Identify which cell holds the provided text, then report its [X, Y] central coordinate. 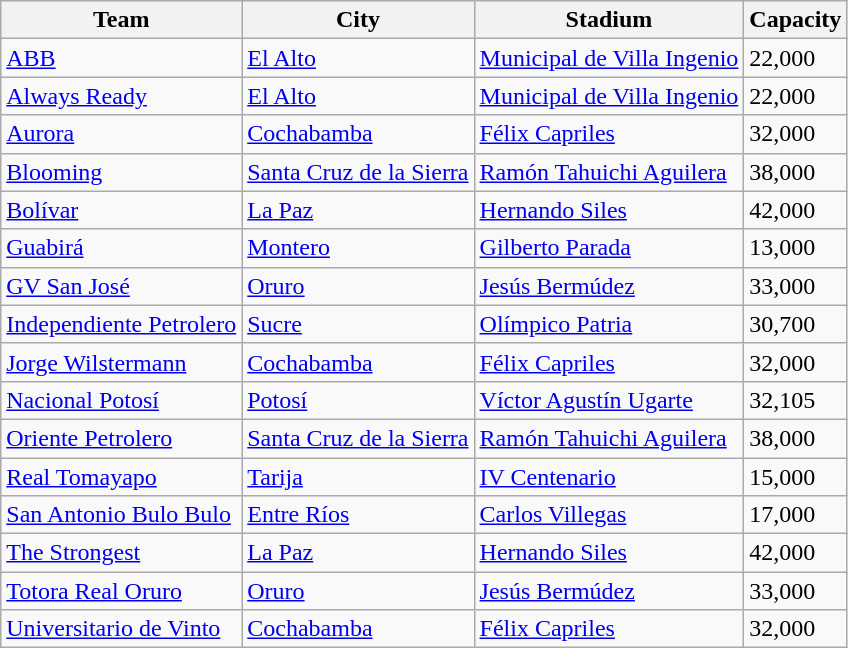
Blooming [122, 172]
Always Ready [122, 96]
City [358, 20]
Real Tomayapo [122, 477]
Totora Real Oruro [122, 591]
15,000 [796, 477]
The Strongest [122, 553]
Gilberto Parada [609, 248]
Guabirá [122, 248]
Montero [358, 248]
Entre Ríos [358, 515]
Capacity [796, 20]
ABB [122, 58]
Jorge Wilstermann [122, 362]
Oriente Petrolero [122, 438]
IV Centenario [609, 477]
Carlos Villegas [609, 515]
30,700 [796, 324]
Bolívar [122, 210]
Independiente Petrolero [122, 324]
Tarija [358, 477]
GV San José [122, 286]
Potosí [358, 400]
Team [122, 20]
Aurora [122, 134]
Universitario de Vinto [122, 629]
Víctor Agustín Ugarte [609, 400]
San Antonio Bulo Bulo [122, 515]
Sucre [358, 324]
Nacional Potosí [122, 400]
Olímpico Patria [609, 324]
Stadium [609, 20]
17,000 [796, 515]
32,105 [796, 400]
13,000 [796, 248]
